Return (X, Y) of the center of cell containing provided text 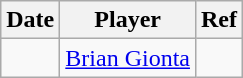
Date (30, 20)
Ref (218, 20)
Player (128, 20)
Brian Gionta (128, 58)
